Search for the cell housing the specified text and yield its [X, Y] center coordinate. 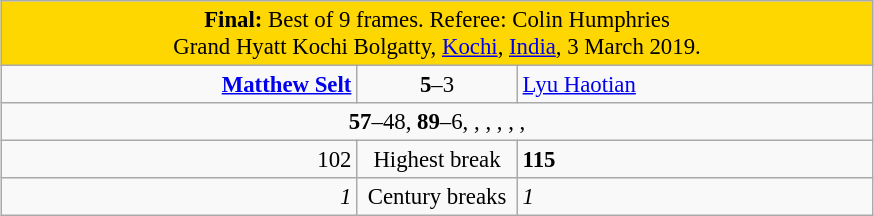
57–48, 89–6, , , , , , [437, 122]
Final: Best of 9 frames. Referee: Colin Humphries Grand Hyatt Kochi Bolgatty, Kochi, India, 3 March 2019. [437, 34]
Matthew Selt [179, 85]
115 [695, 160]
5–3 [438, 85]
Century breaks [438, 197]
Lyu Haotian [695, 85]
102 [179, 160]
Highest break [438, 160]
